Capture the cell that displays the provided text and extract its (x, y) central coordinate. 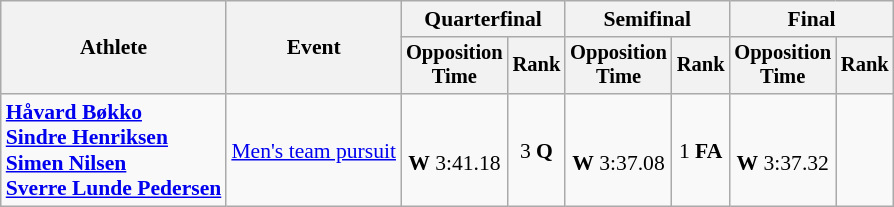
3 Q (537, 150)
Athlete (114, 48)
Håvard BøkkoSindre HenriksenSimen NilsenSverre Lunde Pedersen (114, 150)
W 3:37.32 (782, 150)
Event (314, 48)
W 3:41.18 (454, 150)
Semifinal (647, 19)
Final (811, 19)
Quarterfinal (483, 19)
W 3:37.08 (618, 150)
1 FA (701, 150)
Men's team pursuit (314, 150)
